Provide the [x, y] coordinate of the cell's center where the given text is located.  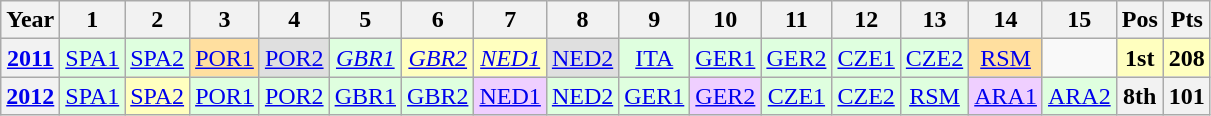
6 [438, 20]
12 [866, 20]
10 [726, 20]
2012 [30, 96]
11 [796, 20]
1 [92, 20]
ARA2 [1079, 96]
5 [365, 20]
8th [1140, 96]
2011 [30, 58]
3 [225, 20]
Year [30, 20]
Pos [1140, 20]
101 [1186, 96]
15 [1079, 20]
8 [582, 20]
9 [654, 20]
4 [294, 20]
13 [934, 20]
Pts [1186, 20]
7 [510, 20]
208 [1186, 58]
14 [1006, 20]
1st [1140, 58]
ITA [654, 58]
ARA1 [1006, 96]
2 [158, 20]
